Detect which cell encompasses the target text, then output its (X, Y) center coordinate. 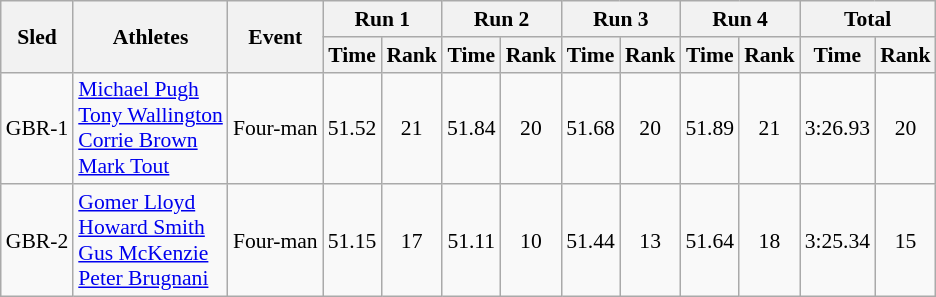
51.64 (710, 241)
15 (906, 241)
Run 4 (740, 19)
51.44 (590, 241)
51.52 (352, 128)
51.89 (710, 128)
Sled (37, 36)
3:26.93 (838, 128)
51.84 (472, 128)
Run 2 (502, 19)
Gomer LloydHoward SmithGus McKenziePeter Brugnani (150, 241)
Event (276, 36)
51.15 (352, 241)
51.68 (590, 128)
13 (650, 241)
18 (770, 241)
10 (532, 241)
Athletes (150, 36)
17 (412, 241)
Run 1 (382, 19)
GBR-1 (37, 128)
Total (868, 19)
3:25.34 (838, 241)
Michael PughTony WallingtonCorrie BrownMark Tout (150, 128)
Run 3 (620, 19)
51.11 (472, 241)
GBR-2 (37, 241)
